From the cell containing the given text, extract its center point as (X, Y) coordinate. 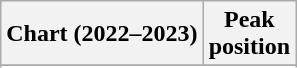
Peakposition (249, 34)
Chart (2022–2023) (102, 34)
